Determine the (x, y) coordinate at the center of the cell enclosing the given text.  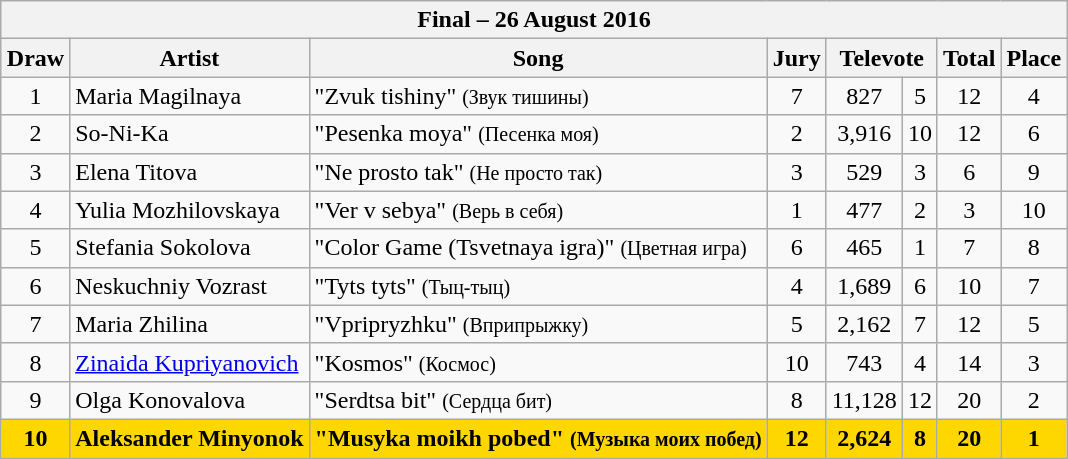
"Zvuk tishiny" (Звук тишины) (538, 96)
Jury (796, 58)
Song (538, 58)
"Musyka moikh pobed" (Музыка моих побед) (538, 438)
Yulia Mozhilovskaya (190, 210)
Aleksander Minyonok (190, 438)
3,916 (864, 134)
2,162 (864, 324)
2,624 (864, 438)
Final – 26 August 2016 (534, 20)
14 (969, 362)
"Kosmos" (Космос) (538, 362)
"Tyts tyts" (Тыц-тыц) (538, 286)
"Ver v sebya" (Верь в себя) (538, 210)
Place (1034, 58)
Elena Titova (190, 172)
Draw (35, 58)
477 (864, 210)
Stefania Sokolova (190, 248)
"Vpripryzhku" (Вприпрыжку) (538, 324)
"Serdtsa bit" (Сердца бит) (538, 400)
"Pesenka moya" (Песенка моя) (538, 134)
11,128 (864, 400)
465 (864, 248)
Maria Magilnaya (190, 96)
"Ne prosto tak" (Не просто так) (538, 172)
Olga Konovalova (190, 400)
Televote (882, 58)
1,689 (864, 286)
827 (864, 96)
"Color Game (Tsvetnaya igra)" (Цветная игра) (538, 248)
Zinaida Kupriyanovich (190, 362)
529 (864, 172)
Artist (190, 58)
Maria Zhilina (190, 324)
So-Ni-Ka (190, 134)
743 (864, 362)
Neskuchniy Vozrast (190, 286)
Total (969, 58)
